Pinpoint the cell where the given text exists, returning its [X, Y] midpoint coordinate. 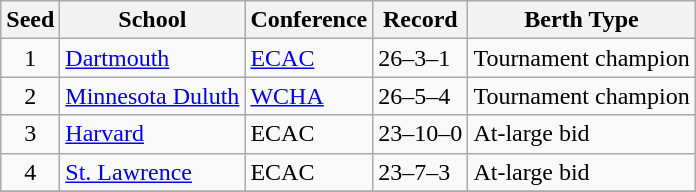
3 [30, 134]
St. Lawrence [152, 172]
26–5–4 [420, 96]
4 [30, 172]
Berth Type [582, 20]
Conference [309, 20]
23–10–0 [420, 134]
Seed [30, 20]
1 [30, 58]
Dartmouth [152, 58]
Record [420, 20]
School [152, 20]
26–3–1 [420, 58]
23–7–3 [420, 172]
Harvard [152, 134]
Minnesota Duluth [152, 96]
2 [30, 96]
WCHA [309, 96]
